Provide the (X, Y) coordinate of the cell's center where the given text is located.  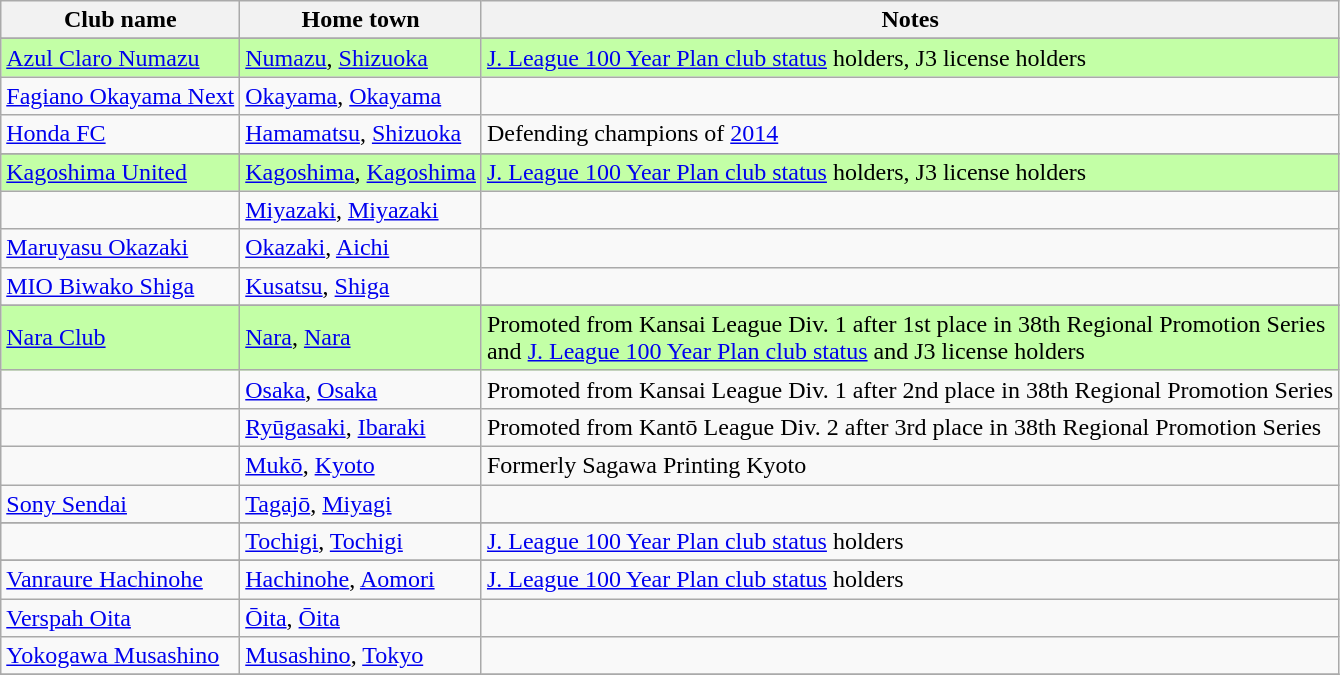
Ryūgasaki, Ibaraki (361, 427)
Kagoshima, Kagoshima (361, 172)
Tochigi, Tochigi (361, 542)
Formerly Sagawa Printing Kyoto (910, 465)
Musashino, Tokyo (361, 656)
Sony Sendai (120, 503)
Ōita, Ōita (361, 618)
Promoted from Kansai League Div. 1 after 2nd place in 38th Regional Promotion Series (910, 389)
Okayama, Okayama (361, 96)
Yokogawa Musashino (120, 656)
Hachinohe, Aomori (361, 580)
MIO Biwako Shiga (120, 286)
Okazaki, Aichi (361, 248)
Notes (910, 20)
Mukō, Kyoto (361, 465)
Maruyasu Okazaki (120, 248)
Club name (120, 20)
Azul Claro Numazu (120, 58)
Vanraure Hachinohe (120, 580)
Kusatsu, Shiga (361, 286)
Numazu, Shizuoka (361, 58)
Defending champions of 2014 (910, 134)
Tagajō, Miyagi (361, 503)
Kagoshima United (120, 172)
Osaka, Osaka (361, 389)
Verspah Oita (120, 618)
Fagiano Okayama Next (120, 96)
Nara, Nara (361, 338)
Promoted from Kansai League Div. 1 after 1st place in 38th Regional Promotion Seriesand J. League 100 Year Plan club status and J3 license holders (910, 338)
Nara Club (120, 338)
Hamamatsu, Shizuoka (361, 134)
Honda FC (120, 134)
Home town (361, 20)
Miyazaki, Miyazaki (361, 210)
Promoted from Kantō League Div. 2 after 3rd place in 38th Regional Promotion Series (910, 427)
